Search for the cell housing the specified text and yield its (X, Y) center coordinate. 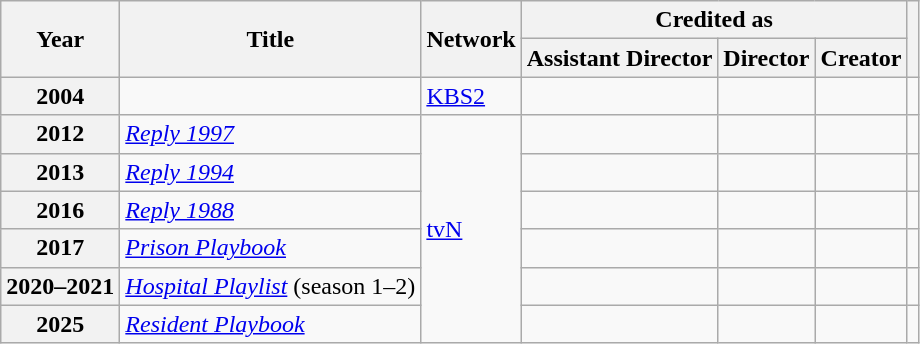
Resident Playbook (270, 324)
Creator (861, 58)
2012 (60, 134)
Title (270, 39)
tvN (471, 229)
Network (471, 39)
Year (60, 39)
Reply 1988 (270, 210)
Reply 1997 (270, 134)
Credited as (714, 20)
KBS2 (471, 96)
Assistant Director (620, 58)
Prison Playbook (270, 248)
2020–2021 (60, 286)
2025 (60, 324)
2004 (60, 96)
2013 (60, 172)
2017 (60, 248)
2016 (60, 210)
Director (766, 58)
Hospital Playlist (season 1–2) (270, 286)
Reply 1994 (270, 172)
